Return (x, y) of the center of cell containing provided text 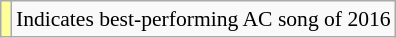
Indicates best-performing AC song of 2016 (204, 19)
